Extract the (x, y) coordinate from the center of the cell holding the provided text.  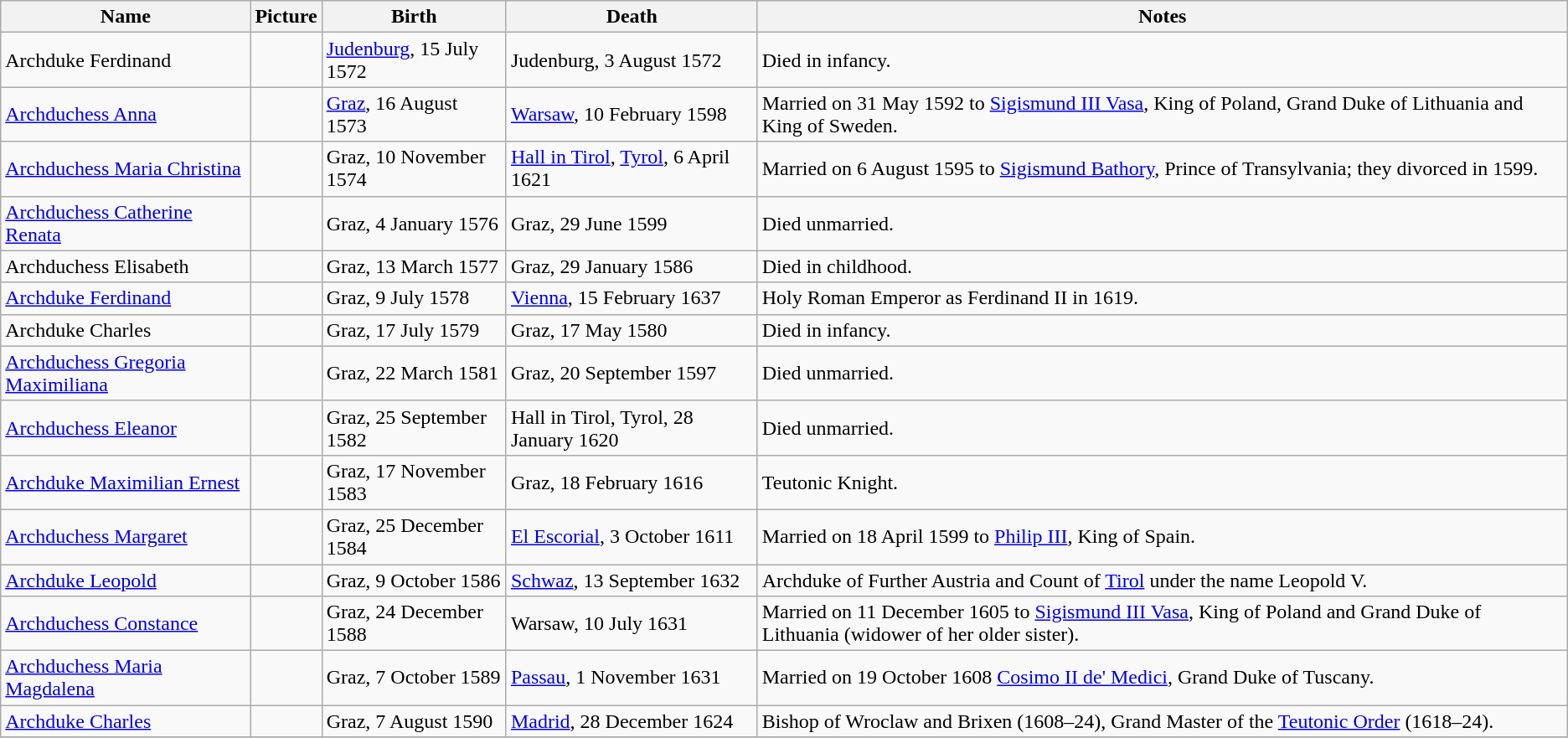
Graz, 18 February 1616 (632, 483)
Graz, 25 December 1584 (414, 536)
Hall in Tirol, Tyrol, 28 January 1620 (632, 427)
Archduchess Maria Magdalena (126, 679)
Warsaw, 10 February 1598 (632, 114)
Vienna, 15 February 1637 (632, 298)
Married on 18 April 1599 to Philip III, King of Spain. (1163, 536)
Archduke of Further Austria and Count of Tirol under the name Leopold V. (1163, 581)
Archduchess Gregoria Maximiliana (126, 374)
Judenburg, 3 August 1572 (632, 60)
Graz, 20 September 1597 (632, 374)
Graz, 9 October 1586 (414, 581)
Archduchess Constance (126, 623)
Passau, 1 November 1631 (632, 679)
Holy Roman Emperor as Ferdinand II in 1619. (1163, 298)
Died in childhood. (1163, 266)
El Escorial, 3 October 1611 (632, 536)
Archduchess Anna (126, 114)
Graz, 16 August 1573 (414, 114)
Graz, 22 March 1581 (414, 374)
Madrid, 28 December 1624 (632, 721)
Graz, 25 September 1582 (414, 427)
Schwaz, 13 September 1632 (632, 581)
Archduke Leopold (126, 581)
Picture (286, 17)
Graz, 17 July 1579 (414, 330)
Married on 11 December 1605 to Sigismund III Vasa, King of Poland and Grand Duke of Lithuania (widower of her older sister). (1163, 623)
Graz, 29 June 1599 (632, 223)
Graz, 17 November 1583 (414, 483)
Archduke Maximilian Ernest (126, 483)
Graz, 9 July 1578 (414, 298)
Graz, 13 March 1577 (414, 266)
Bishop of Wroclaw and Brixen (1608–24), Grand Master of the Teutonic Order (1618–24). (1163, 721)
Married on 31 May 1592 to Sigismund III Vasa, King of Poland, Grand Duke of Lithuania and King of Sweden. (1163, 114)
Archduchess Margaret (126, 536)
Birth (414, 17)
Name (126, 17)
Archduchess Catherine Renata (126, 223)
Death (632, 17)
Graz, 7 August 1590 (414, 721)
Graz, 10 November 1574 (414, 169)
Notes (1163, 17)
Hall in Tirol, Tyrol, 6 April 1621 (632, 169)
Graz, 7 October 1589 (414, 679)
Archduchess Eleanor (126, 427)
Graz, 24 December 1588 (414, 623)
Graz, 4 January 1576 (414, 223)
Graz, 17 May 1580 (632, 330)
Warsaw, 10 July 1631 (632, 623)
Archduchess Elisabeth (126, 266)
Married on 19 October 1608 Cosimo II de' Medici, Grand Duke of Tuscany. (1163, 679)
Teutonic Knight. (1163, 483)
Married on 6 August 1595 to Sigismund Bathory, Prince of Transylvania; they divorced in 1599. (1163, 169)
Archduchess Maria Christina (126, 169)
Graz, 29 January 1586 (632, 266)
Judenburg, 15 July 1572 (414, 60)
